Extract the (X, Y) coordinate from the center of the cell holding the provided text.  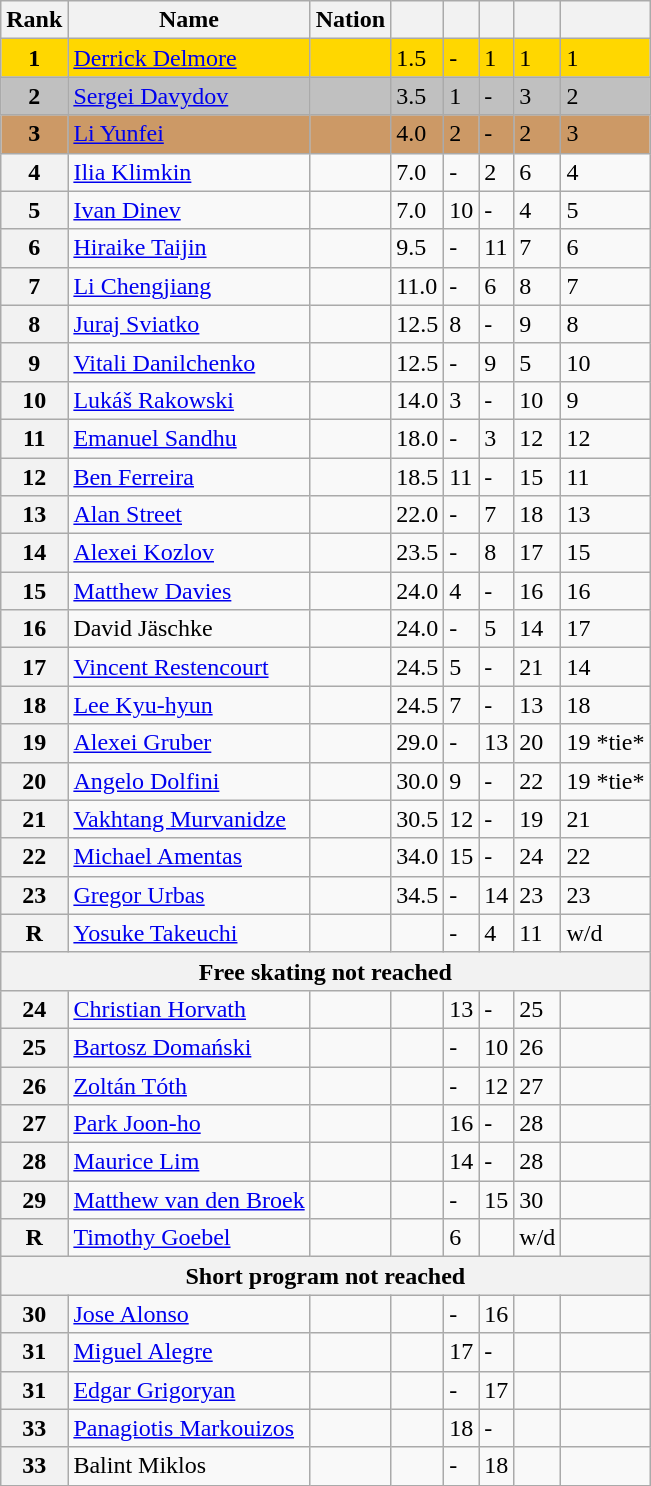
29.0 (418, 743)
Michael Amentas (189, 857)
1.5 (418, 58)
Gregor Urbas (189, 895)
Alexei Kozlov (189, 553)
4.0 (418, 134)
18.5 (418, 477)
Christian Horvath (189, 1009)
Edgar Grigoryan (189, 1390)
Free skating not reached (326, 971)
Ben Ferreira (189, 477)
Panagiotis Markouizos (189, 1428)
30.0 (418, 781)
Park Joon-ho (189, 1124)
3.5 (418, 96)
Hiraike Taijin (189, 248)
Alexei Gruber (189, 743)
Juraj Sviatko (189, 324)
Jose Alonso (189, 1314)
Name (189, 20)
Matthew van den Broek (189, 1200)
Bartosz Domański (189, 1047)
29 (34, 1200)
Lee Kyu-hyun (189, 705)
18.0 (418, 438)
Balint Miklos (189, 1466)
Short program not reached (326, 1276)
Li Chengjiang (189, 286)
Vitali Danilchenko (189, 362)
Angelo Dolfini (189, 781)
Ivan Dinev (189, 210)
David Jäschke (189, 629)
Vakhtang Murvanidze (189, 819)
Matthew Davies (189, 591)
14.0 (418, 400)
Timothy Goebel (189, 1238)
Yosuke Takeuchi (189, 933)
30.5 (418, 819)
11.0 (418, 286)
22.0 (418, 515)
Lukáš Rakowski (189, 400)
34.0 (418, 857)
23.5 (418, 553)
Nation (350, 20)
Alan Street (189, 515)
Emanuel Sandhu (189, 438)
34.5 (418, 895)
Zoltán Tóth (189, 1085)
Li Yunfei (189, 134)
Sergei Davydov (189, 96)
Rank (34, 20)
Vincent Restencourt (189, 667)
Derrick Delmore (189, 58)
9.5 (418, 248)
Ilia Klimkin (189, 172)
Maurice Lim (189, 1162)
Miguel Alegre (189, 1352)
